Scan for the cell matching the given text and deliver its (X, Y) coordinate at center. 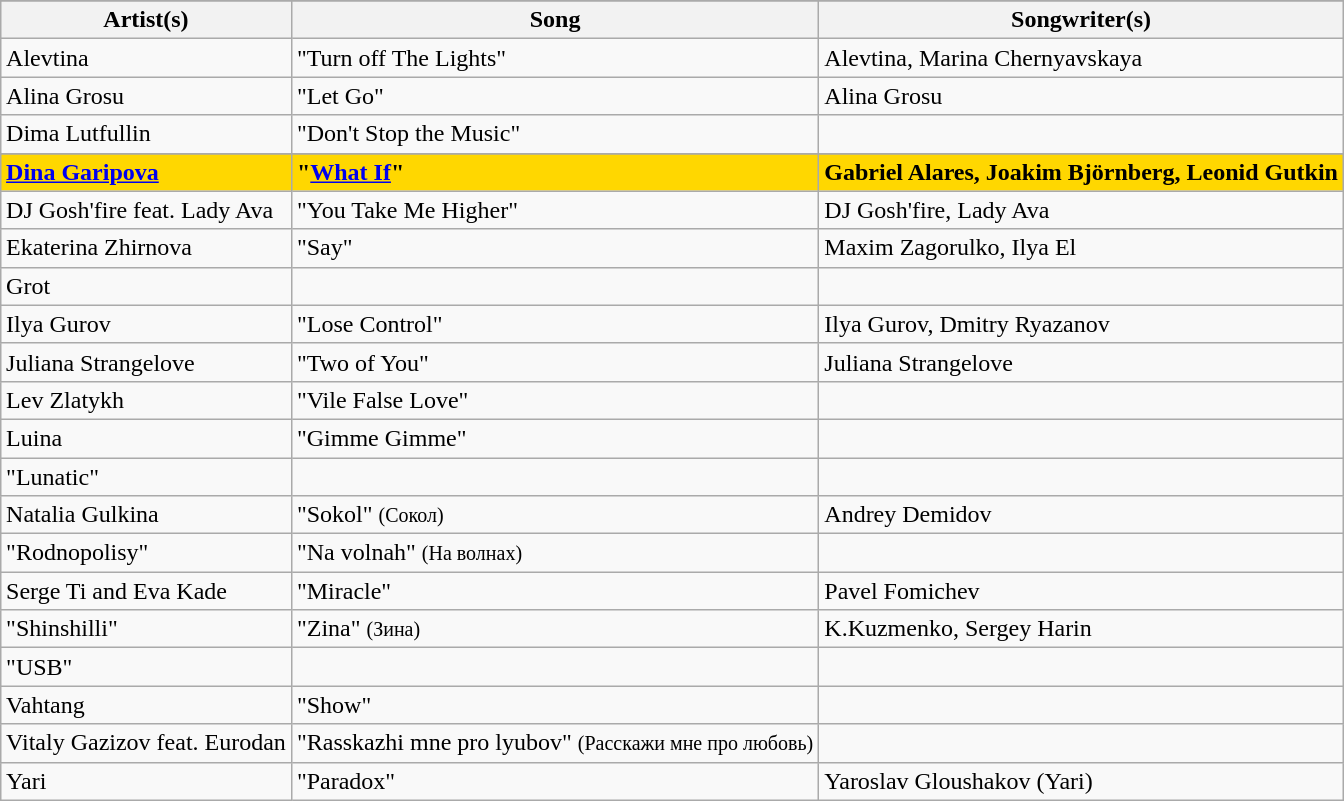
"Rodnopolisy" (146, 553)
Ilya Gurov, Dmitry Ryazanov (1082, 324)
Alevtina (146, 58)
Ilya Gurov (146, 324)
Yaroslav Gloushakov (Yari) (1082, 781)
Vitaly Gazizov feat. Eurodan (146, 743)
"Turn off The Lights" (554, 58)
Luina (146, 438)
Vahtang (146, 705)
K.Kuzmenko, Sergey Harin (1082, 629)
Serge Ti and Eva Kade (146, 591)
"Rasskazhi mne pro lyubov" (Расскажи мне про любовь) (554, 743)
DJ Gosh'fire feat. Lady Ava (146, 210)
Yari (146, 781)
"Two of You" (554, 362)
Grot (146, 286)
Dima Lutfullin (146, 134)
"What If" (554, 172)
"Na volnah" (На волнах) (554, 553)
"Paradox" (554, 781)
Lev Zlatykh (146, 400)
"Say" (554, 248)
Artist(s) (146, 20)
"Gimme Gimme" (554, 438)
"Show" (554, 705)
Andrey Demidov (1082, 515)
Maxim Zagorulko, Ilya El (1082, 248)
DJ Gosh'fire, Lady Ava (1082, 210)
Ekaterina Zhirnova (146, 248)
"Sokol" (Сокол) (554, 515)
Dina Garipova (146, 172)
Song (554, 20)
"Lose Control" (554, 324)
"You Take Me Higher" (554, 210)
Pavel Fomichev (1082, 591)
"Miracle" (554, 591)
"Don't Stop the Music" (554, 134)
"Zina" (Зина) (554, 629)
"Let Go" (554, 96)
Songwriter(s) (1082, 20)
"Vile False Love" (554, 400)
Gabriel Alares, Joakim Björnberg, Leonid Gutkin (1082, 172)
"Lunatic" (146, 477)
Alevtina, Marina Chernyavskaya (1082, 58)
Natalia Gulkina (146, 515)
"USB" (146, 667)
"Shinshilli" (146, 629)
